Detect which cell encompasses the target text, then output its (x, y) center coordinate. 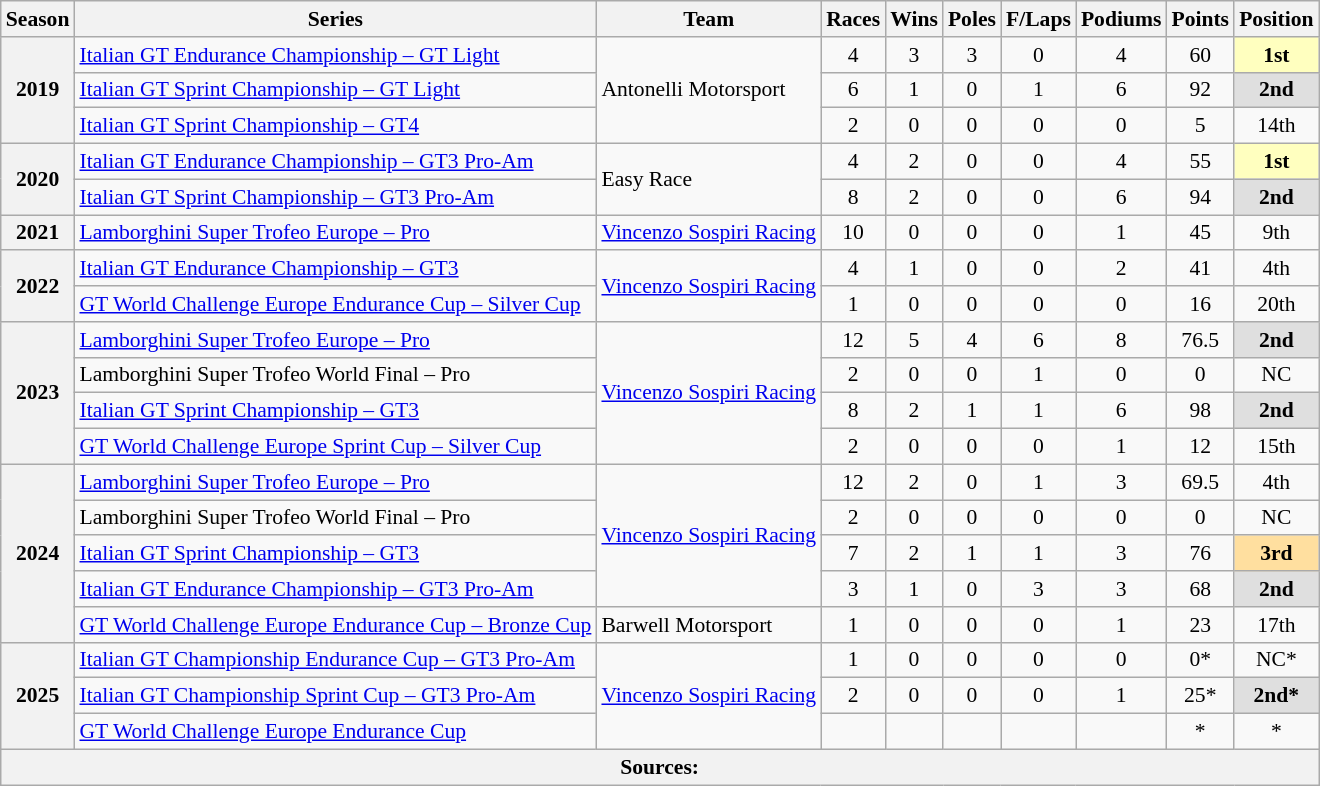
Barwell Motorsport (708, 625)
10 (853, 233)
Easy Race (708, 180)
Position (1276, 19)
2021 (38, 233)
Team (708, 19)
76 (1200, 554)
Wins (914, 19)
Italian GT Championship Endurance Cup – GT3 Pro-Am (335, 660)
F/Laps (1038, 19)
Italian GT Sprint Championship – GT3 Pro-Am (335, 197)
55 (1200, 162)
Races (853, 19)
2nd* (1276, 696)
Season (38, 19)
9th (1276, 233)
0* (1200, 660)
45 (1200, 233)
98 (1200, 411)
Series (335, 19)
2020 (38, 180)
41 (1200, 269)
2023 (38, 393)
94 (1200, 197)
14th (1276, 126)
Points (1200, 19)
3rd (1276, 554)
25* (1200, 696)
68 (1200, 589)
Podiums (1122, 19)
GT World Challenge Europe Endurance Cup – Silver Cup (335, 304)
GT World Challenge Europe Endurance Cup – Bronze Cup (335, 625)
Italian GT Championship Sprint Cup – GT3 Pro-Am (335, 696)
60 (1200, 55)
Italian GT Endurance Championship – GT3 (335, 269)
GT World Challenge Europe Endurance Cup (335, 732)
2025 (38, 696)
NC* (1276, 660)
GT World Challenge Europe Sprint Cup – Silver Cup (335, 447)
2022 (38, 286)
2024 (38, 553)
15th (1276, 447)
20th (1276, 304)
17th (1276, 625)
Sources: (660, 767)
Poles (972, 19)
2019 (38, 90)
Italian GT Endurance Championship – GT Light (335, 55)
16 (1200, 304)
76.5 (1200, 340)
Italian GT Sprint Championship – GT4 (335, 126)
23 (1200, 625)
7 (853, 554)
Italian GT Sprint Championship – GT Light (335, 90)
Antonelli Motorsport (708, 90)
92 (1200, 90)
69.5 (1200, 482)
